Search for the cell housing the specified text and yield its (X, Y) center coordinate. 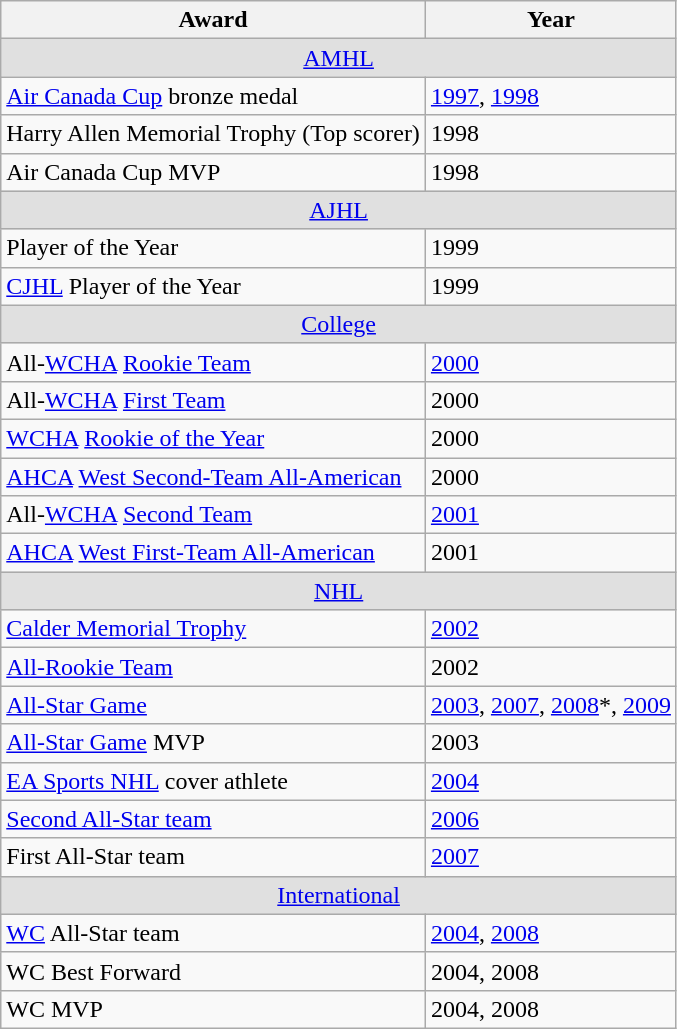
2004 (550, 781)
WC Best Forward (214, 971)
International (339, 895)
All-WCHA Rookie Team (214, 362)
1997, 1998 (550, 96)
Award (214, 20)
Air Canada Cup bronze medal (214, 96)
All-WCHA First Team (214, 400)
Player of the Year (214, 248)
NHL (339, 591)
WC All-Star team (214, 933)
Calder Memorial Trophy (214, 629)
Second All-Star team (214, 819)
All-Star Game (214, 705)
All-Star Game MVP (214, 743)
College (339, 324)
First All-Star team (214, 857)
2003 (550, 743)
WCHA Rookie of the Year (214, 438)
All-Rookie Team (214, 667)
2006 (550, 819)
EA Sports NHL cover athlete (214, 781)
AMHL (339, 58)
Year (550, 20)
2007 (550, 857)
CJHL Player of the Year (214, 286)
Harry Allen Memorial Trophy (Top scorer) (214, 134)
AHCA West First-Team All-American (214, 553)
AHCA West Second-Team All-American (214, 477)
2003, 2007, 2008*, 2009 (550, 705)
All-WCHA Second Team (214, 515)
WC MVP (214, 1009)
Air Canada Cup MVP (214, 172)
AJHL (339, 210)
